Identify which cell holds the provided text, then report its [X, Y] central coordinate. 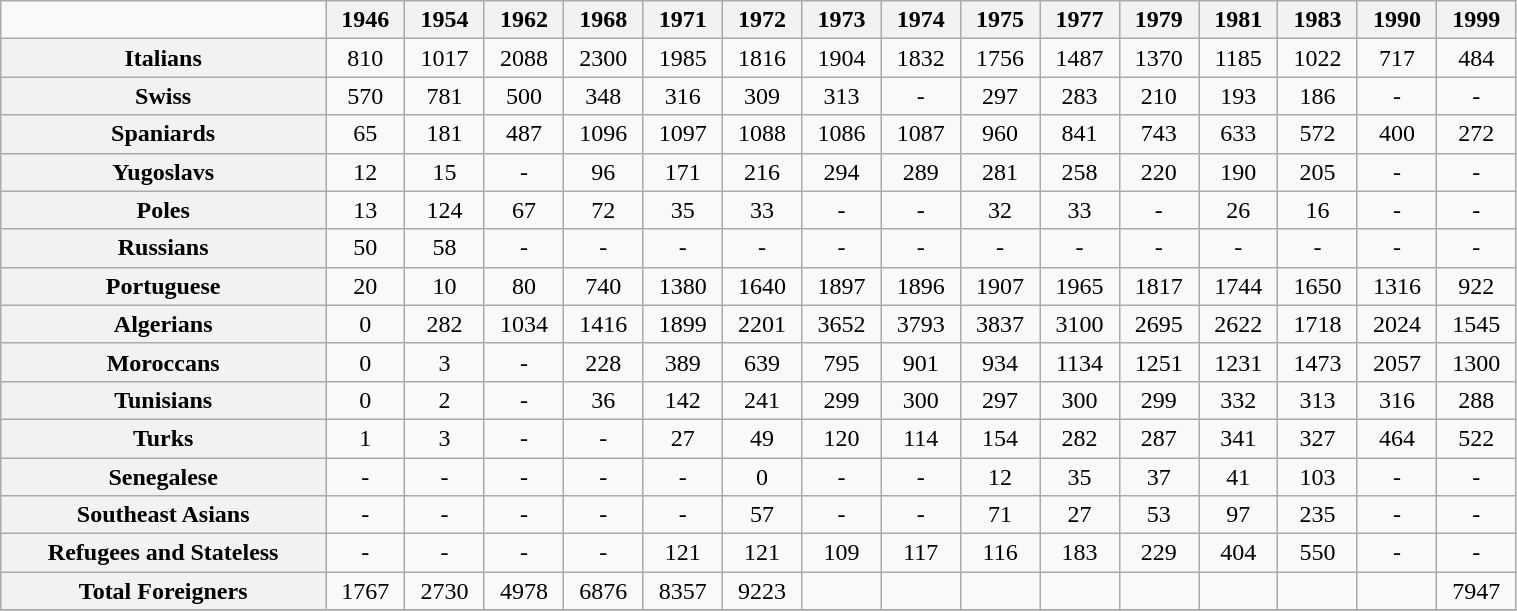
2024 [1396, 324]
116 [1000, 553]
1416 [604, 324]
1971 [682, 20]
Yugoslavs [164, 172]
229 [1158, 553]
216 [762, 172]
1896 [920, 286]
6876 [604, 591]
1370 [1158, 58]
1231 [1238, 362]
289 [920, 172]
570 [366, 96]
1 [366, 438]
1985 [682, 58]
743 [1158, 134]
1832 [920, 58]
Italians [164, 58]
36 [604, 400]
190 [1238, 172]
1907 [1000, 286]
484 [1476, 58]
341 [1238, 438]
389 [682, 362]
71 [1000, 515]
272 [1476, 134]
1134 [1080, 362]
241 [762, 400]
8357 [682, 591]
2300 [604, 58]
810 [366, 58]
1954 [444, 20]
287 [1158, 438]
795 [842, 362]
1087 [920, 134]
288 [1476, 400]
1981 [1238, 20]
37 [1158, 477]
3652 [842, 324]
639 [762, 362]
Tunisians [164, 400]
1650 [1318, 286]
1718 [1318, 324]
32 [1000, 210]
220 [1158, 172]
1017 [444, 58]
550 [1318, 553]
1744 [1238, 286]
120 [842, 438]
Poles [164, 210]
Spaniards [164, 134]
Moroccans [164, 362]
124 [444, 210]
258 [1080, 172]
3837 [1000, 324]
Refugees and Stateless [164, 553]
97 [1238, 515]
1640 [762, 286]
294 [842, 172]
2695 [1158, 324]
283 [1080, 96]
1086 [842, 134]
1316 [1396, 286]
841 [1080, 134]
327 [1318, 438]
1096 [604, 134]
80 [524, 286]
65 [366, 134]
1946 [366, 20]
1962 [524, 20]
1979 [1158, 20]
1973 [842, 20]
1972 [762, 20]
49 [762, 438]
1816 [762, 58]
1767 [366, 591]
1022 [1318, 58]
1251 [1158, 362]
41 [1238, 477]
1977 [1080, 20]
922 [1476, 286]
Senegalese [164, 477]
15 [444, 172]
464 [1396, 438]
1088 [762, 134]
58 [444, 248]
348 [604, 96]
Swiss [164, 96]
183 [1080, 553]
Portuguese [164, 286]
717 [1396, 58]
210 [1158, 96]
2057 [1396, 362]
3100 [1080, 324]
142 [682, 400]
67 [524, 210]
1974 [920, 20]
404 [1238, 553]
53 [1158, 515]
500 [524, 96]
57 [762, 515]
633 [1238, 134]
1545 [1476, 324]
186 [1318, 96]
228 [604, 362]
154 [1000, 438]
934 [1000, 362]
281 [1000, 172]
109 [842, 553]
2088 [524, 58]
1097 [682, 134]
2201 [762, 324]
2622 [1238, 324]
9223 [762, 591]
117 [920, 553]
1999 [1476, 20]
1756 [1000, 58]
103 [1318, 477]
72 [604, 210]
26 [1238, 210]
Total Foreigners [164, 591]
114 [920, 438]
7947 [1476, 591]
205 [1318, 172]
740 [604, 286]
1300 [1476, 362]
13 [366, 210]
1965 [1080, 286]
2 [444, 400]
901 [920, 362]
1968 [604, 20]
960 [1000, 134]
332 [1238, 400]
181 [444, 134]
1473 [1318, 362]
1990 [1396, 20]
Southeast Asians [164, 515]
235 [1318, 515]
781 [444, 96]
50 [366, 248]
572 [1318, 134]
Russians [164, 248]
96 [604, 172]
Algerians [164, 324]
20 [366, 286]
1487 [1080, 58]
1817 [1158, 286]
171 [682, 172]
1983 [1318, 20]
1185 [1238, 58]
1034 [524, 324]
1897 [842, 286]
309 [762, 96]
1380 [682, 286]
193 [1238, 96]
487 [524, 134]
4978 [524, 591]
Turks [164, 438]
2730 [444, 591]
1975 [1000, 20]
1899 [682, 324]
16 [1318, 210]
10 [444, 286]
522 [1476, 438]
3793 [920, 324]
1904 [842, 58]
400 [1396, 134]
